Detect which cell encompasses the target text, then output its (x, y) center coordinate. 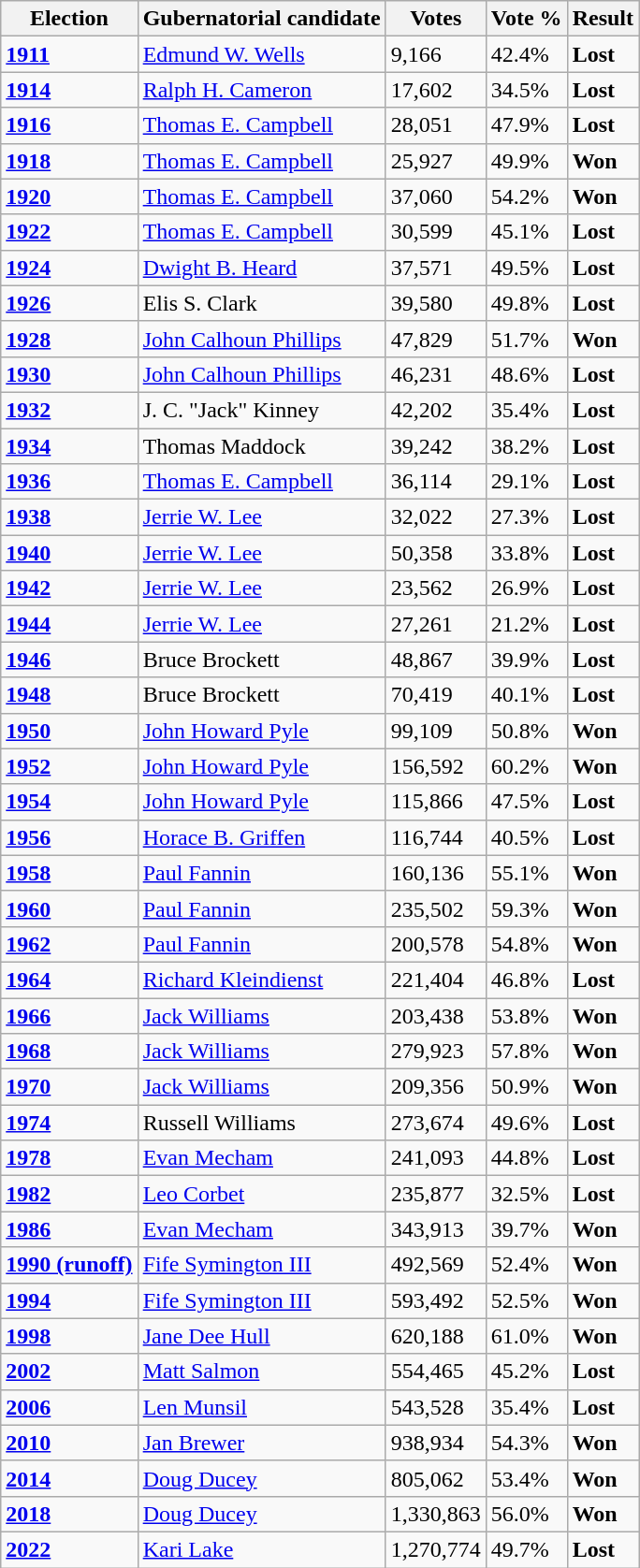
27,261 (436, 624)
Votes (436, 19)
Russell Williams (262, 1123)
J. C. "Jack" Kinney (262, 410)
42,202 (436, 410)
Jane Dee Hull (262, 1336)
1934 (69, 446)
30,599 (436, 232)
49.5% (526, 268)
1932 (69, 410)
Gubernatorial candidate (262, 19)
51.7% (526, 339)
1990 (runoff) (69, 1265)
203,438 (436, 1015)
44.8% (526, 1158)
Jan Brewer (262, 1443)
543,528 (436, 1407)
1960 (69, 908)
45.1% (526, 232)
1986 (69, 1229)
40.5% (526, 837)
1982 (69, 1194)
1954 (69, 802)
1968 (69, 1052)
32,022 (436, 517)
50,358 (436, 553)
48,867 (436, 660)
Kari Lake (262, 1549)
36,114 (436, 482)
593,492 (436, 1300)
1,270,774 (436, 1549)
1914 (69, 90)
Result (603, 19)
Len Munsil (262, 1407)
1922 (69, 232)
1926 (69, 303)
61.0% (526, 1336)
115,866 (436, 802)
2010 (69, 1443)
1938 (69, 517)
48.6% (526, 374)
50.8% (526, 731)
554,465 (436, 1372)
343,913 (436, 1229)
620,188 (436, 1336)
1936 (69, 482)
23,562 (436, 588)
116,744 (436, 837)
Elis S. Clark (262, 303)
49.8% (526, 303)
47,829 (436, 339)
1964 (69, 980)
1920 (69, 196)
1930 (69, 374)
37,060 (436, 196)
2002 (69, 1372)
55.1% (526, 873)
29.1% (526, 482)
1924 (69, 268)
1928 (69, 339)
49.9% (526, 161)
160,136 (436, 873)
46.8% (526, 980)
156,592 (436, 766)
46,231 (436, 374)
1958 (69, 873)
1970 (69, 1087)
235,502 (436, 908)
1978 (69, 1158)
1994 (69, 1300)
1948 (69, 695)
1918 (69, 161)
235,877 (436, 1194)
1942 (69, 588)
Election (69, 19)
805,062 (436, 1478)
2014 (69, 1478)
17,602 (436, 90)
54.3% (526, 1443)
2018 (69, 1514)
27.3% (526, 517)
Horace B. Griffen (262, 837)
1944 (69, 624)
1952 (69, 766)
2006 (69, 1407)
45.2% (526, 1372)
34.5% (526, 90)
52.5% (526, 1300)
1940 (69, 553)
1998 (69, 1336)
54.2% (526, 196)
273,674 (436, 1123)
221,404 (436, 980)
200,578 (436, 944)
Matt Salmon (262, 1372)
1911 (69, 54)
Edmund W. Wells (262, 54)
54.8% (526, 944)
49.6% (526, 1123)
9,166 (436, 54)
38.2% (526, 446)
1966 (69, 1015)
Dwight B. Heard (262, 268)
40.1% (526, 695)
42.4% (526, 54)
Ralph H. Cameron (262, 90)
53.8% (526, 1015)
47.9% (526, 125)
39,580 (436, 303)
209,356 (436, 1087)
241,093 (436, 1158)
47.5% (526, 802)
28,051 (436, 125)
1950 (69, 731)
Leo Corbet (262, 1194)
1956 (69, 837)
1916 (69, 125)
39.9% (526, 660)
279,923 (436, 1052)
26.9% (526, 588)
52.4% (526, 1265)
70,419 (436, 695)
56.0% (526, 1514)
33.8% (526, 553)
Vote % (526, 19)
60.2% (526, 766)
39.7% (526, 1229)
492,569 (436, 1265)
Richard Kleindienst (262, 980)
53.4% (526, 1478)
1946 (69, 660)
49.7% (526, 1549)
99,109 (436, 731)
Thomas Maddock (262, 446)
57.8% (526, 1052)
1974 (69, 1123)
59.3% (526, 908)
1,330,863 (436, 1514)
50.9% (526, 1087)
21.2% (526, 624)
39,242 (436, 446)
2022 (69, 1549)
25,927 (436, 161)
938,934 (436, 1443)
1962 (69, 944)
37,571 (436, 268)
32.5% (526, 1194)
